Pinpoint the cell where the given text exists, returning its [x, y] midpoint coordinate. 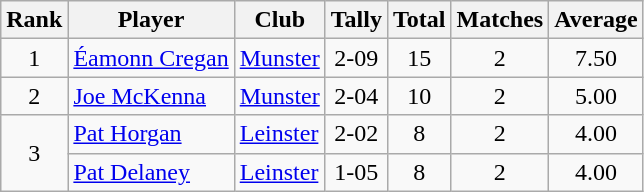
Pat Horgan [151, 134]
2-09 [356, 58]
Matches [500, 20]
2-02 [356, 134]
Club [280, 20]
2-04 [356, 96]
3 [34, 153]
Joe McKenna [151, 96]
Éamonn Cregan [151, 58]
Total [419, 20]
Average [596, 20]
Pat Delaney [151, 172]
5.00 [596, 96]
Tally [356, 20]
Rank [34, 20]
15 [419, 58]
1-05 [356, 172]
1 [34, 58]
Player [151, 20]
10 [419, 96]
7.50 [596, 58]
